Return the [X, Y] coordinate for the center point of the cell that contains the specified text.  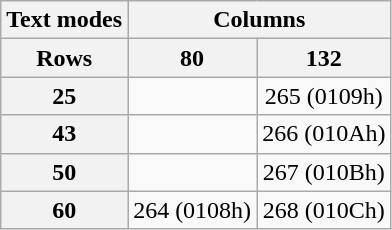
Rows [64, 58]
132 [324, 58]
50 [64, 172]
266 (010Ah) [324, 134]
Columns [260, 20]
43 [64, 134]
80 [192, 58]
60 [64, 210]
264 (0108h) [192, 210]
Text modes [64, 20]
25 [64, 96]
267 (010Bh) [324, 172]
268 (010Ch) [324, 210]
265 (0109h) [324, 96]
